From the cell containing the given text, extract its center point as (X, Y) coordinate. 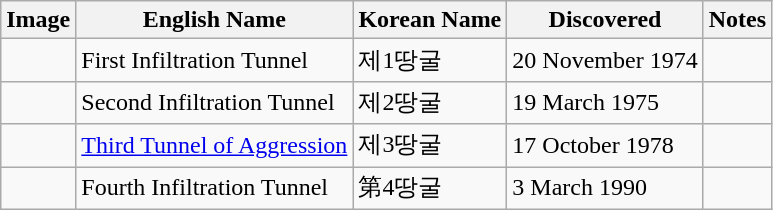
Discovered (605, 20)
17 October 1978 (605, 146)
3 March 1990 (605, 188)
English Name (214, 20)
Second Infiltration Tunnel (214, 102)
20 November 1974 (605, 60)
제1땅굴 (430, 60)
First Infiltration Tunnel (214, 60)
Fourth Infiltration Tunnel (214, 188)
Notes (737, 20)
19 March 1975 (605, 102)
제3땅굴 (430, 146)
Image (38, 20)
Korean Name (430, 20)
제2땅굴 (430, 102)
第4땅굴 (430, 188)
Third Tunnel of Aggression (214, 146)
